Search for the cell housing the specified text and yield its (x, y) center coordinate. 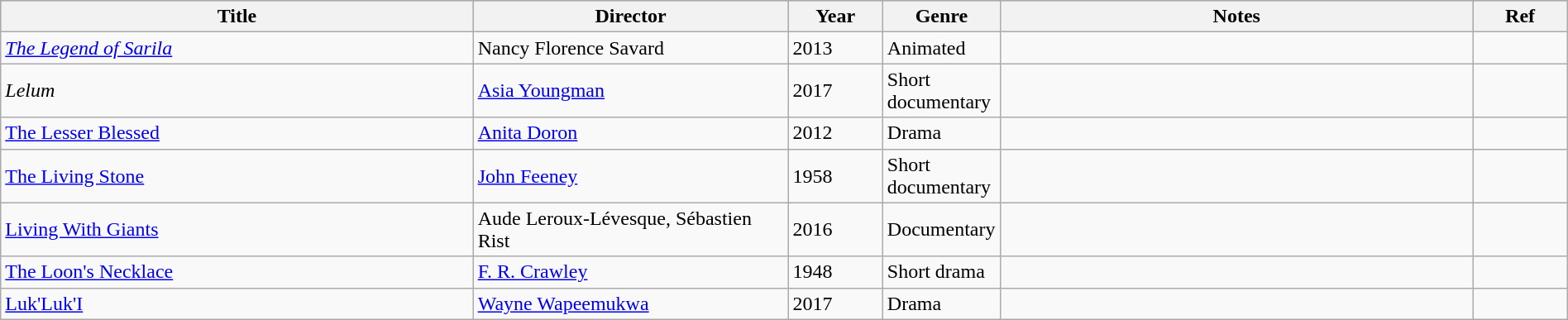
Anita Doron (630, 133)
Ref (1520, 17)
Director (630, 17)
1958 (835, 175)
Notes (1237, 17)
2013 (835, 48)
John Feeney (630, 175)
Wayne Wapeemukwa (630, 303)
Title (237, 17)
2012 (835, 133)
The Loon's Necklace (237, 272)
Year (835, 17)
Animated (941, 48)
Documentary (941, 230)
Lelum (237, 91)
Short drama (941, 272)
Genre (941, 17)
Living With Giants (237, 230)
Nancy Florence Savard (630, 48)
Luk'Luk'I (237, 303)
The Lesser Blessed (237, 133)
The Legend of Sarila (237, 48)
F. R. Crawley (630, 272)
Aude Leroux-Lévesque, Sébastien Rist (630, 230)
2016 (835, 230)
Asia Youngman (630, 91)
1948 (835, 272)
The Living Stone (237, 175)
